Locate the cell with the specified text and output its [x, y] center coordinate. 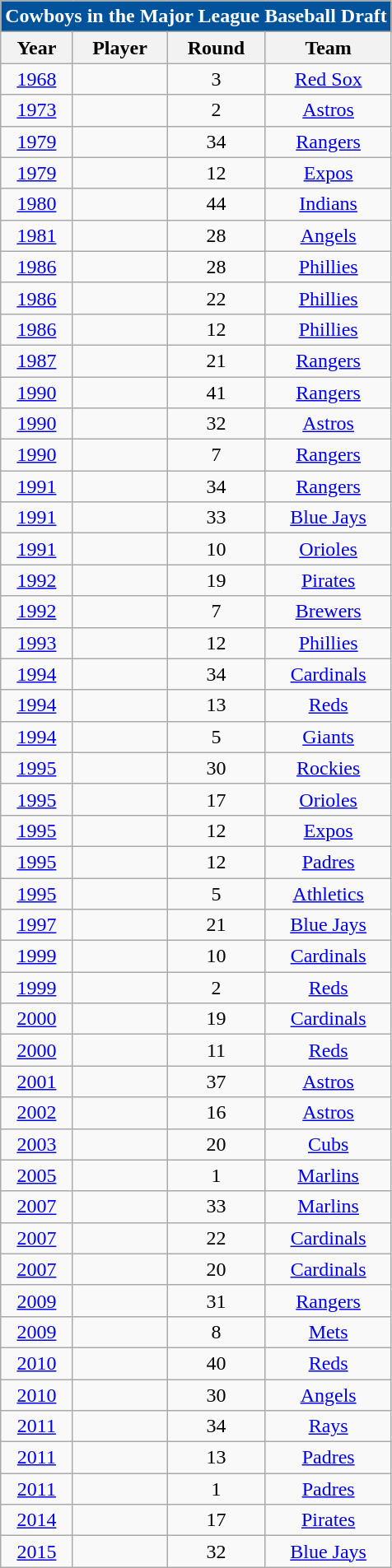
1980 [36, 204]
Rays [328, 1426]
Player [120, 48]
2001 [36, 1082]
37 [216, 1082]
2002 [36, 1113]
Round [216, 48]
2005 [36, 1175]
1981 [36, 235]
1968 [36, 79]
1973 [36, 110]
Indians [328, 204]
Giants [328, 737]
Cubs [328, 1144]
Brewers [328, 612]
41 [216, 393]
11 [216, 1050]
3 [216, 79]
Red Sox [328, 79]
31 [216, 1300]
1997 [36, 925]
8 [216, 1332]
Team [328, 48]
Cowboys in the Major League Baseball Draft [196, 16]
40 [216, 1363]
Mets [328, 1332]
44 [216, 204]
2014 [36, 1520]
16 [216, 1113]
2003 [36, 1144]
Athletics [328, 893]
1987 [36, 361]
2015 [36, 1552]
1993 [36, 643]
Year [36, 48]
Rockies [328, 768]
